Provide the (x, y) coordinate of the cell's center where the given text is located.  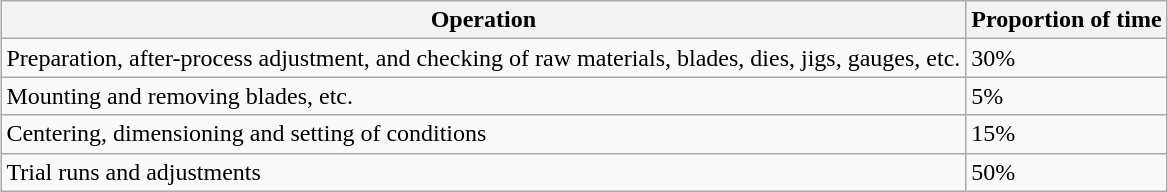
Preparation, after-process adjustment, and checking of raw materials, blades, dies, jigs, gauges, etc. (484, 58)
50% (1066, 172)
Centering, dimensioning and setting of conditions (484, 134)
5% (1066, 96)
Mounting and removing blades, etc. (484, 96)
15% (1066, 134)
Proportion of time (1066, 20)
Operation (484, 20)
30% (1066, 58)
Trial runs and adjustments (484, 172)
